Return the (X, Y) coordinate for the center point of the cell that contains the specified text.  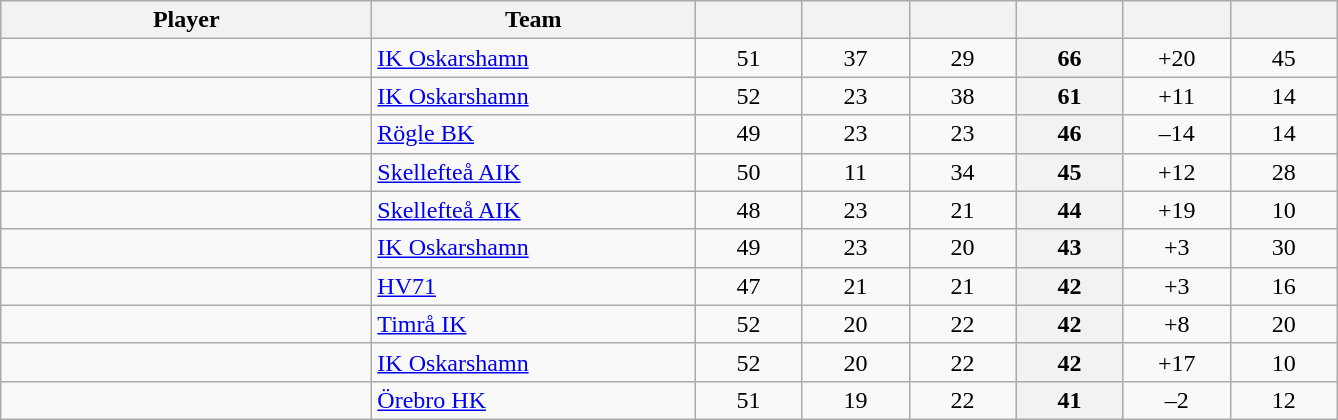
66 (1070, 58)
46 (1070, 134)
Player (186, 20)
Timrå IK (534, 324)
61 (1070, 96)
HV71 (534, 286)
12 (1284, 400)
16 (1284, 286)
43 (1070, 248)
38 (962, 96)
+11 (1176, 96)
+19 (1176, 210)
11 (856, 172)
34 (962, 172)
50 (748, 172)
37 (856, 58)
+17 (1176, 362)
28 (1284, 172)
29 (962, 58)
30 (1284, 248)
–2 (1176, 400)
Örebro HK (534, 400)
44 (1070, 210)
+12 (1176, 172)
41 (1070, 400)
Team (534, 20)
47 (748, 286)
Rögle BK (534, 134)
+20 (1176, 58)
48 (748, 210)
+8 (1176, 324)
19 (856, 400)
–14 (1176, 134)
